Detect which cell encompasses the target text, then output its (x, y) center coordinate. 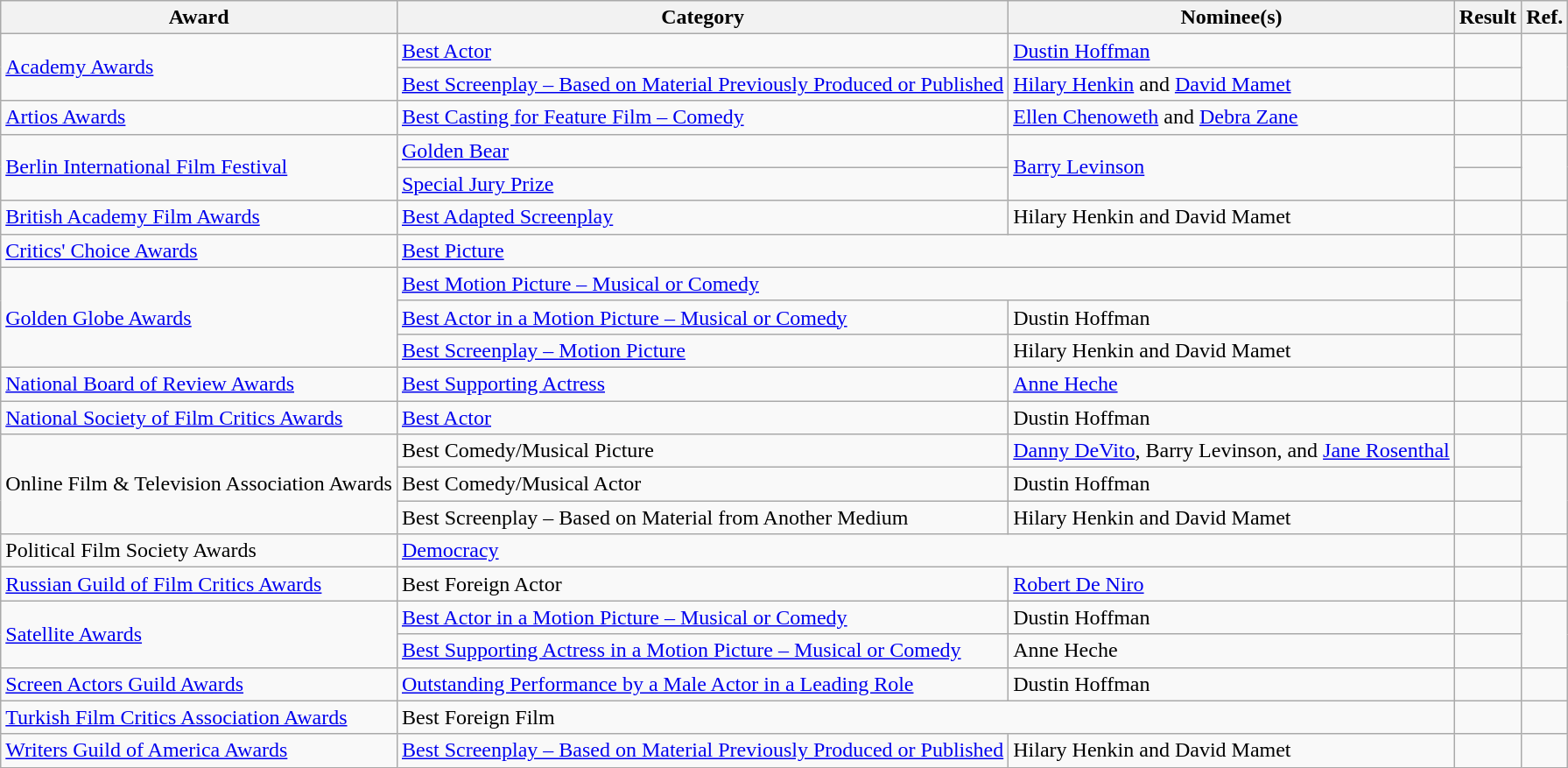
Golden Bear (702, 151)
Golden Globe Awards (200, 317)
Danny DeVito, Barry Levinson, and Jane Rosenthal (1232, 451)
Berlin International Film Festival (200, 167)
Category (702, 18)
Russian Guild of Film Critics Awards (200, 584)
Best Supporting Actress (702, 384)
Critics' Choice Awards (200, 250)
Artios Awards (200, 117)
Special Jury Prize (702, 184)
Academy Awards (200, 67)
Outstanding Performance by a Male Actor in a Leading Role (702, 684)
Best Adapted Screenplay (702, 217)
Best Comedy/Musical Picture (702, 451)
Best Picture (925, 250)
Best Screenplay – Based on Material from Another Medium (702, 518)
Nominee(s) (1232, 18)
Result (1487, 18)
British Academy Film Awards (200, 217)
Ellen Chenoweth and Debra Zane (1232, 117)
Screen Actors Guild Awards (200, 684)
Best Motion Picture – Musical or Comedy (925, 284)
Best Supporting Actress in a Motion Picture – Musical or Comedy (702, 651)
Political Film Society Awards (200, 551)
National Board of Review Awards (200, 384)
National Society of Film Critics Awards (200, 418)
Ref. (1544, 18)
Turkish Film Critics Association Awards (200, 717)
Democracy (925, 551)
Barry Levinson (1232, 167)
Writers Guild of America Awards (200, 750)
Best Casting for Feature Film – Comedy (702, 117)
Online Film & Television Association Awards (200, 484)
Robert De Niro (1232, 584)
Satellite Awards (200, 634)
Best Screenplay – Motion Picture (702, 350)
Award (200, 18)
Best Foreign Actor (702, 584)
Best Comedy/Musical Actor (702, 484)
Best Foreign Film (925, 717)
